Detect which cell encompasses the target text, then output its [x, y] center coordinate. 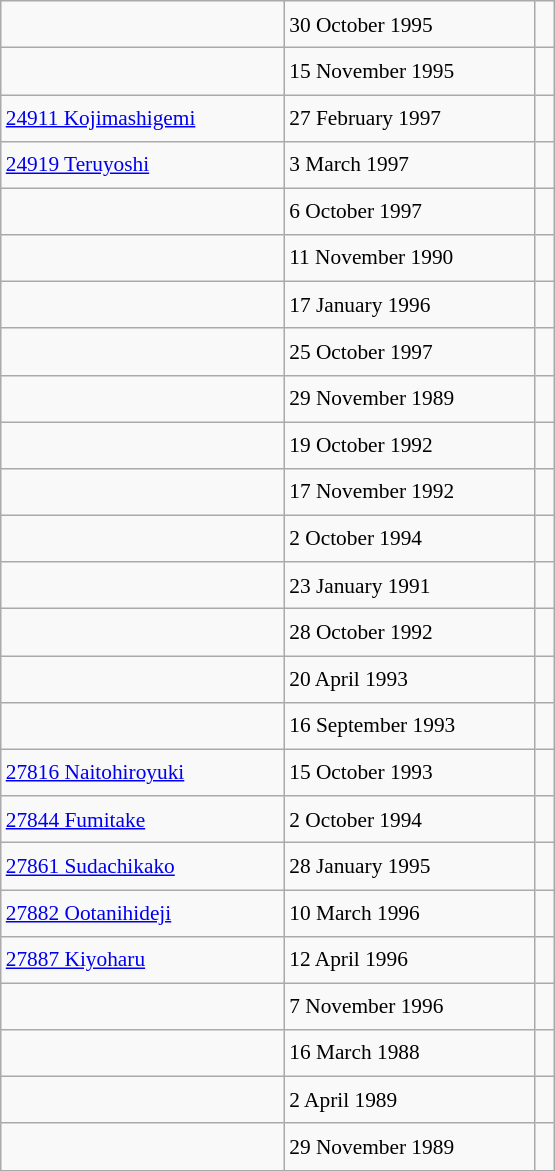
17 January 1996 [409, 306]
6 October 1997 [409, 212]
3 March 1997 [409, 164]
24919 Teruyoshi [142, 164]
28 October 1992 [409, 632]
27861 Sudachikako [142, 866]
24911 Kojimashigemi [142, 118]
20 April 1993 [409, 680]
15 October 1993 [409, 772]
16 September 1993 [409, 726]
27 February 1997 [409, 118]
19 October 1992 [409, 446]
27844 Fumitake [142, 820]
11 November 1990 [409, 258]
12 April 1996 [409, 960]
30 October 1995 [409, 24]
10 March 1996 [409, 914]
17 November 1992 [409, 492]
28 January 1995 [409, 866]
27887 Kiyoharu [142, 960]
27882 Ootanihideji [142, 914]
2 April 1989 [409, 1100]
25 October 1997 [409, 352]
15 November 1995 [409, 72]
16 March 1988 [409, 1054]
27816 Naitohiroyuki [142, 772]
7 November 1996 [409, 1006]
23 January 1991 [409, 586]
